Return [X, Y] of the center of cell containing provided text 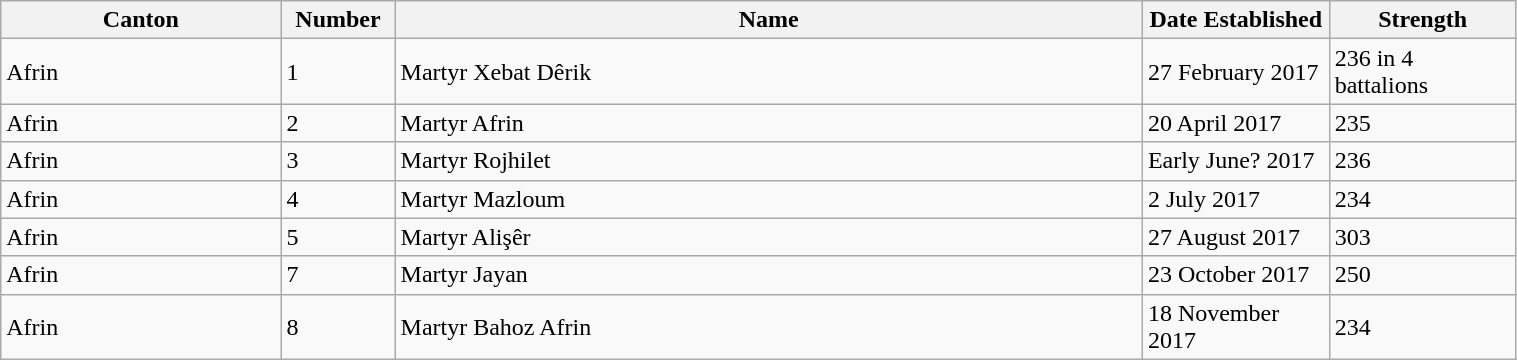
Strength [1422, 20]
235 [1422, 123]
4 [338, 199]
8 [338, 326]
27 February 2017 [1236, 72]
303 [1422, 237]
7 [338, 275]
236 [1422, 161]
Early June? 2017 [1236, 161]
250 [1422, 275]
Martyr Xebat Dêrik [768, 72]
1 [338, 72]
3 [338, 161]
Name [768, 20]
Number [338, 20]
Canton [141, 20]
Martyr Afrin [768, 123]
Martyr Alişêr [768, 237]
5 [338, 237]
23 October 2017 [1236, 275]
18 November 2017 [1236, 326]
27 August 2017 [1236, 237]
20 April 2017 [1236, 123]
Date Established [1236, 20]
Martyr Jayan [768, 275]
Martyr Bahoz Afrin [768, 326]
2 July 2017 [1236, 199]
2 [338, 123]
Martyr Rojhilet [768, 161]
236 in 4 battalions [1422, 72]
Martyr Mazloum [768, 199]
